Pinpoint the cell where the given text exists, returning its [x, y] midpoint coordinate. 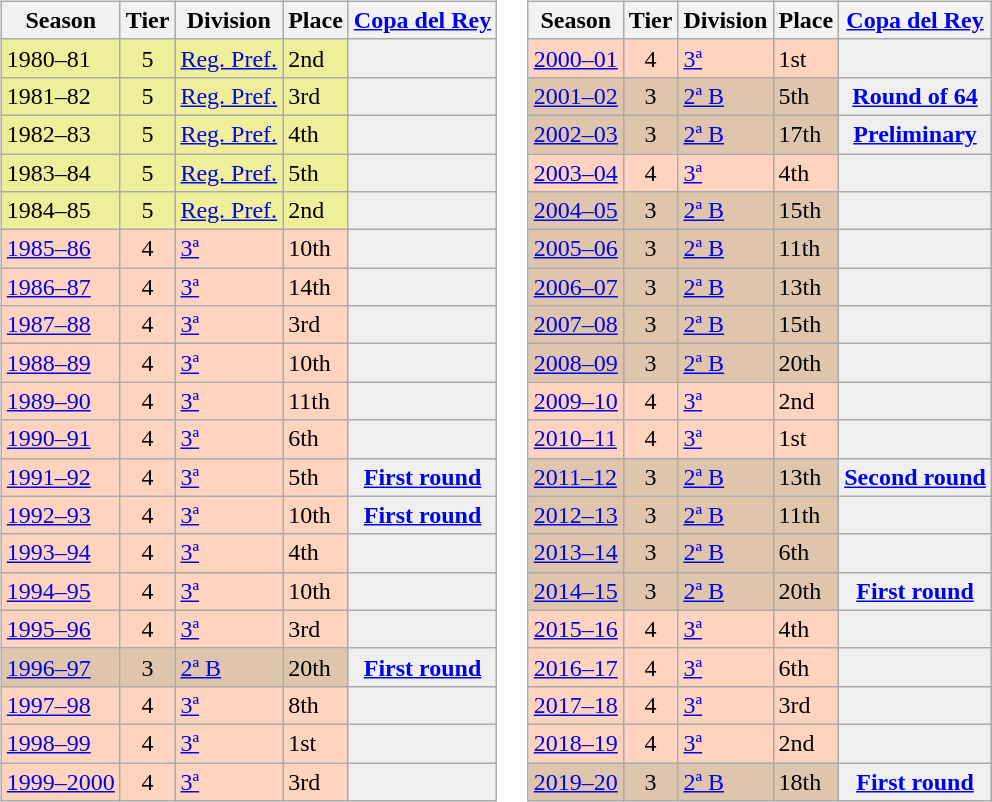
2002–03 [576, 134]
1988–89 [60, 363]
1989–90 [60, 401]
2018–19 [576, 743]
1984–85 [60, 211]
1993–94 [60, 553]
17th [806, 134]
2000–01 [576, 58]
18th [806, 781]
1990–91 [60, 439]
2013–14 [576, 553]
1985–86 [60, 249]
14th [316, 287]
1994–95 [60, 591]
Round of 64 [916, 96]
2005–06 [576, 249]
2006–07 [576, 287]
Preliminary [916, 134]
1998–99 [60, 743]
1980–81 [60, 58]
1991–92 [60, 477]
2010–11 [576, 439]
1997–98 [60, 705]
2019–20 [576, 781]
8th [316, 705]
2011–12 [576, 477]
1983–84 [60, 173]
2003–04 [576, 173]
2014–15 [576, 591]
1999–2000 [60, 781]
2012–13 [576, 515]
2001–02 [576, 96]
2009–10 [576, 401]
2017–18 [576, 705]
Second round [916, 477]
1981–82 [60, 96]
1996–97 [60, 667]
1992–93 [60, 515]
2004–05 [576, 211]
1982–83 [60, 134]
2008–09 [576, 363]
1995–96 [60, 629]
2016–17 [576, 667]
2007–08 [576, 325]
1986–87 [60, 287]
1987–88 [60, 325]
2015–16 [576, 629]
